Return the [X, Y] coordinate for the center point of the cell that contains the specified text.  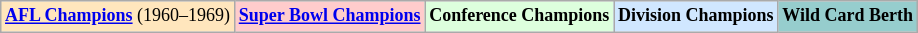
Wild Card Berth [848, 16]
Conference Champions [520, 16]
Division Champions [696, 16]
Super Bowl Champions [329, 16]
AFL Champions (1960–1969) [118, 16]
